Detect which cell encompasses the target text, then output its [X, Y] center coordinate. 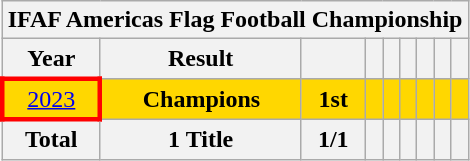
Champions [200, 98]
1 Title [200, 139]
Result [200, 59]
IFAF Americas Flag Football Championship [235, 20]
2023 [51, 98]
Year [51, 59]
1/1 [333, 139]
Total [51, 139]
1st [333, 98]
